Scan for the cell matching the given text and deliver its [x, y] coordinate at center. 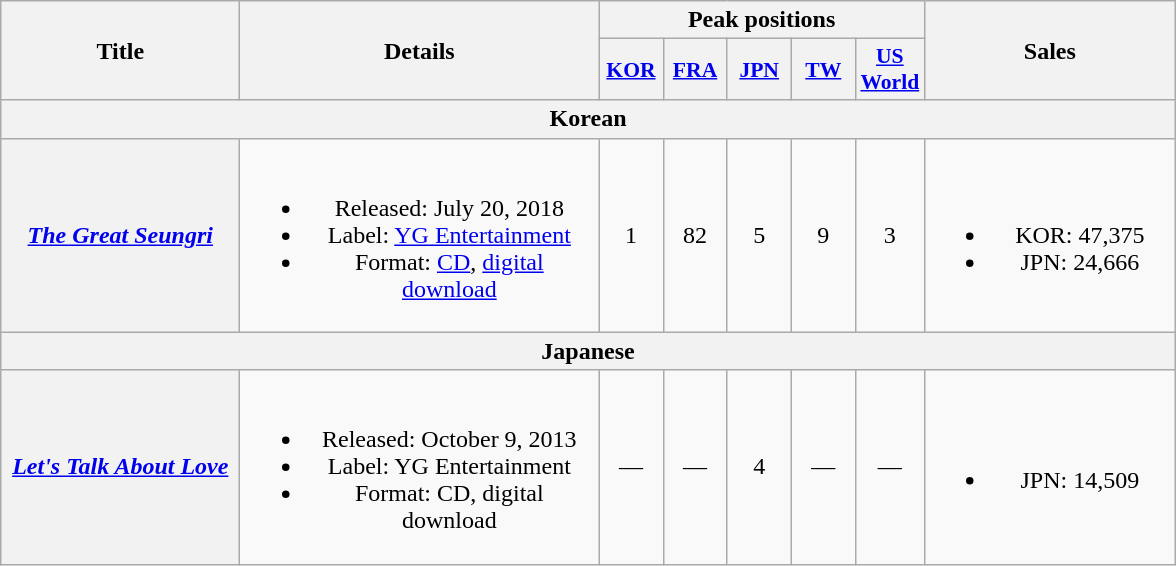
Sales [1050, 50]
TW [823, 70]
82 [695, 235]
JPN: 14,509 [1050, 467]
JPN [759, 70]
US World [890, 70]
Korean [588, 119]
Japanese [588, 351]
Let's Talk About Love [120, 467]
Released: July 20, 2018Label: YG EntertainmentFormat: CD, digital download [420, 235]
Released: October 9, 2013Label: YG EntertainmentFormat: CD, digital download [420, 467]
4 [759, 467]
5 [759, 235]
KOR [631, 70]
Details [420, 50]
3 [890, 235]
Title [120, 50]
The Great Seungri [120, 235]
KOR: 47,375JPN: 24,666 [1050, 235]
FRA [695, 70]
1 [631, 235]
9 [823, 235]
Peak positions [762, 20]
